Pinpoint the cell where the given text exists, returning its [x, y] midpoint coordinate. 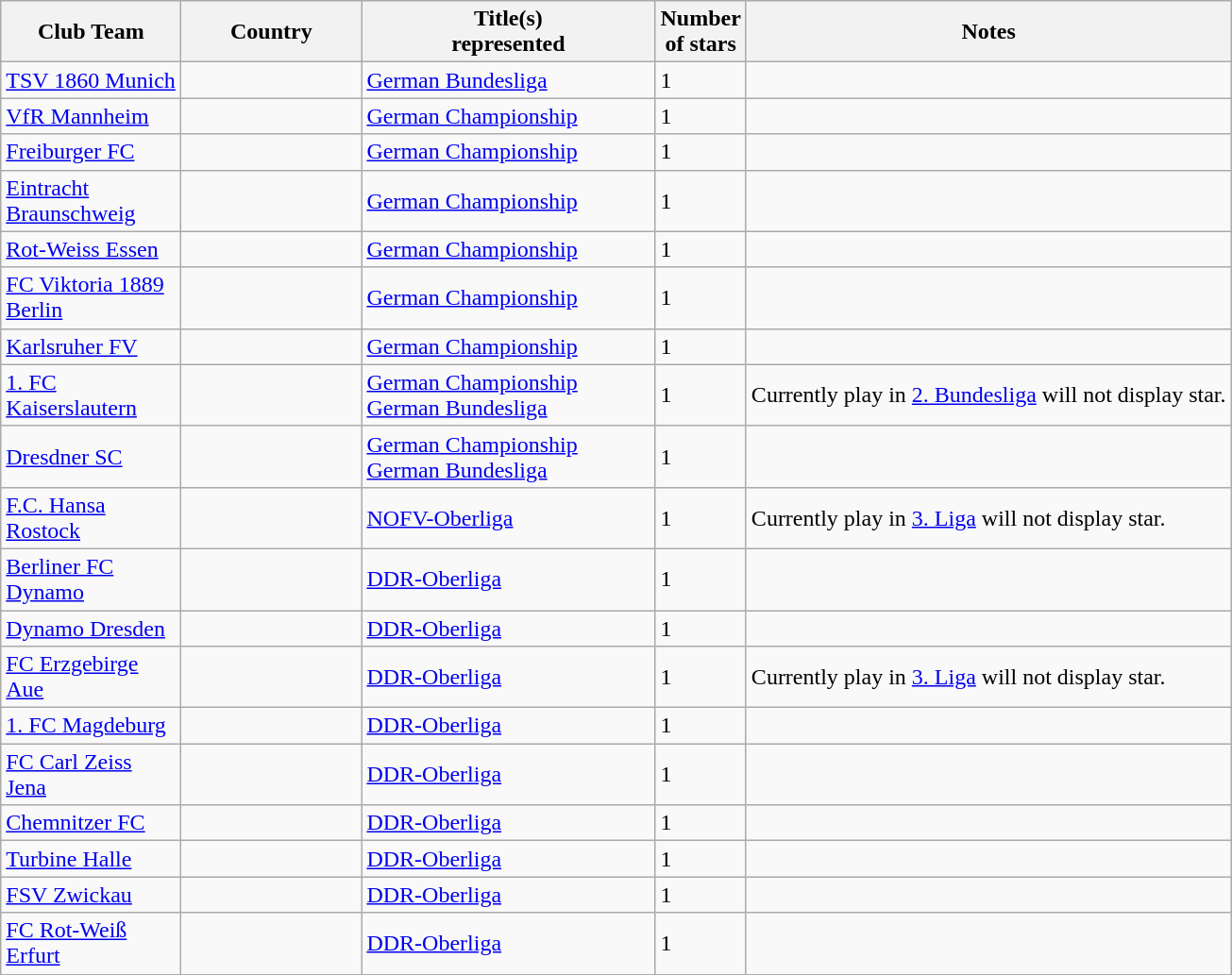
Currently play in 2. Bundesliga will not display star. [988, 395]
Chemnitzer FC [91, 823]
Country [272, 32]
F.C. Hansa Rostock [91, 517]
FSV Zwickau [91, 895]
Dresdner SC [91, 457]
NOFV-Oberliga [508, 517]
Eintracht Braunschweig [91, 200]
Title(s)represented [508, 32]
Rot-Weiss Essen [91, 249]
1. FC Magdeburg [91, 726]
VfR Mannheim [91, 116]
Numberof stars [700, 32]
Berliner FC Dynamo [91, 580]
FC Erzgebirge Aue [91, 678]
FC Carl Zeiss Jena [91, 774]
Freiburger FC [91, 152]
Notes [988, 32]
FC Viktoria 1889 Berlin [91, 298]
Turbine Halle [91, 859]
TSV 1860 Munich [91, 80]
1. FC Kaiserslautern [91, 395]
Dynamo Dresden [91, 628]
German Bundesliga [508, 80]
Club Team [91, 32]
FC Rot-Weiß Erfurt [91, 944]
Karlsruher FV [91, 346]
